Scan for the cell matching the given text and deliver its [x, y] coordinate at center. 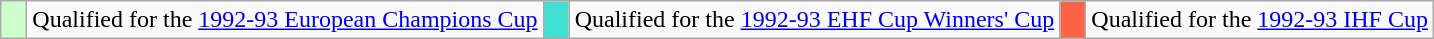
Qualified for the 1992-93 IHF Cup [1260, 20]
Qualified for the 1992-93 EHF Cup Winners' Cup [814, 20]
Qualified for the 1992-93 European Champions Cup [285, 20]
